Find where the given text appears and provide that cell's center as (x, y) coordinate. 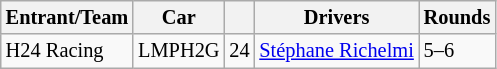
Stéphane Richelmi (336, 51)
Entrant/Team (67, 17)
24 (239, 51)
Rounds (458, 17)
Drivers (336, 17)
H24 Racing (67, 51)
5–6 (458, 51)
LMPH2G (178, 51)
Car (178, 17)
